Identify which cell holds the provided text, then report its (X, Y) central coordinate. 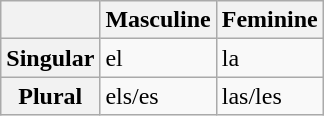
els/es (158, 96)
el (158, 58)
Feminine (270, 20)
Masculine (158, 20)
Singular (50, 58)
las/les (270, 96)
Plural (50, 96)
la (270, 58)
